Provide the (X, Y) coordinate of the cell's center where the given text is located.  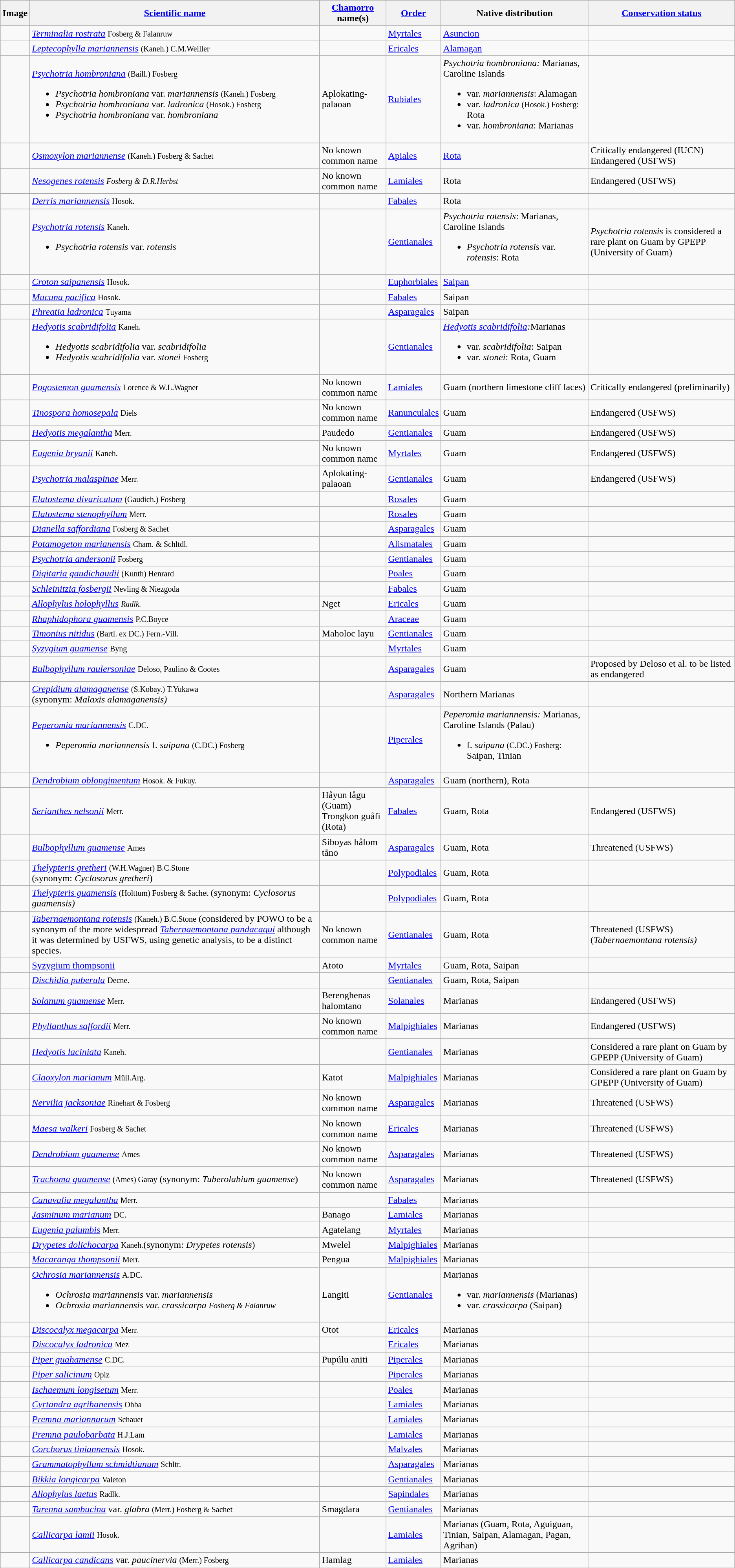
Thelypteris gretheri (W.H.Wagner) B.C.Stone(synonym: Cyclosorus gretheri) (175, 873)
Ranunculales (413, 413)
Drypetes dolichocarpa Kaneh.(synonym: Drypetes rotensis) (175, 1245)
Marianasvar. mariannensis (Marianas)var. crassicarpa (Saipan) (514, 1295)
Peperomia mariannensis: Marianas, Caroline Islands (Palau)f. saipana (C.DC.) Fosberg: Saipan, Tinian (514, 740)
Nervilia jacksoniae Rinehart & Fosberg (175, 1102)
Marianas (Guam, Rota, Aguiguan, Tinian, Saipan, Alamagan, Pagan, Agrihan) (514, 1535)
Dendrobium oblongimentum Hosok. & Fukuy. (175, 780)
Timonius nitidus (Bartl. ex DC.) Fern.-Vill. (175, 633)
Psychotria rotensis is considered a rare plant on Guam by GPEPP (University of Guam) (661, 241)
Leptecophylla mariannensis (Kaneh.) C.M.Weiller (175, 48)
Euphorbiales (413, 282)
Piper salicinum Opiz (175, 1374)
Håyun lågu (Guam)Trongkon guåfi (Rota) (353, 811)
Nget (353, 603)
Phyllanthus saffordii Merr. (175, 1026)
Dischidia puberula Decne. (175, 980)
Mwelel (353, 1245)
Corchorus tiniannensis Hosok. (175, 1449)
Banago (353, 1215)
Elatostema stenophyllum Merr. (175, 514)
Potamogeton marianensis Cham. & Schltdl. (175, 544)
Nesogenes rotensis Fosberg & D.R.Herbst (175, 181)
Atoto (353, 965)
Eugenia palumbis Merr. (175, 1230)
Langiti (353, 1295)
Grammatophyllum schmidtianum Schltr. (175, 1464)
Guam (northern limestone cliff faces) (514, 387)
Psychotria hombroniana: Marianas, Caroline Islandsvar. mariannensis: Alamaganvar. ladronica (Hosok.) Fosberg: Rotavar. hombroniana: Marianas (514, 99)
Elatostema divaricatum (Gaudich.) Fosberg (175, 499)
Northern Marianas (514, 695)
Schleinitzia fosbergii Nevling & Niezgoda (175, 589)
Scientific name (175, 13)
Hedyotis scabridifolia:Marianasvar. scabridifolia: Saipanvar. stonei: Rota, Guam (514, 347)
Mucuna pacifica Hosok. (175, 297)
Terminalia rostrata Fosberg & Falanruw (175, 33)
Piper guahamense C.DC. (175, 1359)
Smagdara (353, 1509)
Thelypteris guamensis (Holttum) Fosberg & Sachet (synonym: Cyclosorus guamensis) (175, 898)
Hedyotis laciniata Kaneh. (175, 1051)
Derris mariannensis Hosok. (175, 201)
Rubiales (413, 99)
Pupúlu aniti (353, 1359)
Discocalyx ladronica Mez (175, 1344)
Bulbophyllum raulersoniae Deloso, Paulino & Cootes (175, 669)
Allophylus holophyllus Radlk. (175, 603)
Crepidium alamaganense (S.Kobay.) T.Yukawa(synonym: Malaxis alamaganensis) (175, 695)
Conservation status (661, 13)
Critically endangered (IUCN) Endangered (USFWS) (661, 156)
Psychotria rotensis Kaneh.Psychotria rotensis var. rotensis (175, 241)
Canavalia megalantha Merr. (175, 1200)
Asuncion (514, 33)
Osmoxylon mariannense (Kaneh.) Fosberg & Sachet (175, 156)
Maholoc layu (353, 633)
Araceae (413, 618)
Peperomia mariannensis C.DC.Peperomia mariannensis f. saipana (C.DC.) Fosberg (175, 740)
Ischaemum longisetum Merr. (175, 1389)
Berenghenas halomtano (353, 1000)
Proposed by Deloso et al. to be listed as endangered (661, 669)
Chamorro name(s) (353, 13)
Paudedo (353, 433)
Sapindales (413, 1494)
Eugenia bryanii Kaneh. (175, 453)
Pengua (353, 1260)
Alamagan (514, 48)
Threatened (USFWS) (Tabernaemontana rotensis) (661, 934)
Maesa walkeri Fosberg & Sachet (175, 1128)
Psychotria rotensis: Marianas, Caroline IslandsPsychotria rotensis var. rotensis: Rota (514, 241)
Premna paulobarbata H.J.Lam (175, 1434)
Hedyotis scabridifolia Kaneh.Hedyotis scabridifolia var. scabridifoliaHedyotis scabridifolia var. stonei Fosberg (175, 347)
Dendrobium guamense Ames (175, 1154)
Pogostemon guamensis Lorence & W.L.Wagner (175, 387)
Jasminum marianum DC. (175, 1215)
Otot (353, 1330)
Bikkia longicarpa Valeton (175, 1479)
Premna mariannarum Schauer (175, 1419)
Digitaria gaudichaudii (Kunth) Henrard (175, 574)
Psychotria andersonii Fosberg (175, 559)
Cyrtandra agrihanensis Ohba (175, 1404)
Solanum guamense Merr. (175, 1000)
Rhaphidophora guamensis P.C.Boyce (175, 618)
Agatelang (353, 1230)
Discocalyx megacarpa Merr. (175, 1330)
Guam (northern), Rota (514, 780)
Psychotria malaspinae Merr. (175, 479)
Callicarpa candicans var. paucinervia (Merr.) Fosberg (175, 1560)
Serianthes nelsonii Merr. (175, 811)
Tinospora homosepala Diels (175, 413)
Claoxylon marianum Müll.Arg. (175, 1077)
Apiales (413, 156)
Katot (353, 1077)
Image (15, 13)
Native distribution (514, 13)
Critically endangered (preliminarily) (661, 387)
Dianella saffordiana Fosberg & Sachet (175, 529)
Callicarpa lamii Hosok. (175, 1535)
Bulbophyllum guamense Ames (175, 847)
Phreatia ladronica Tuyama (175, 312)
Alismatales (413, 544)
Tarenna sambucina var. glabra (Merr.) Fosberg & Sachet (175, 1509)
Trachoma guamense (Ames) Garay (synonym: Tuberolabium guamense) (175, 1179)
Syzygium thompsonii (175, 965)
Syzygium guamense Byng (175, 648)
Hamlag (353, 1560)
Hedyotis megalantha Merr. (175, 433)
Malvales (413, 1449)
Ochrosia mariannensis A.DC.Ochrosia mariannensis var. mariannensisOchrosia mariannensis var. crassicarpa Fosberg & Falanruw (175, 1295)
Order (413, 13)
Macaranga thompsonii Merr. (175, 1260)
Croton saipanensis Hosok. (175, 282)
Solanales (413, 1000)
Siboyas hålom tåno (353, 847)
Allophylus laetus Radlk. (175, 1494)
